Search for the cell housing the specified text and yield its (X, Y) center coordinate. 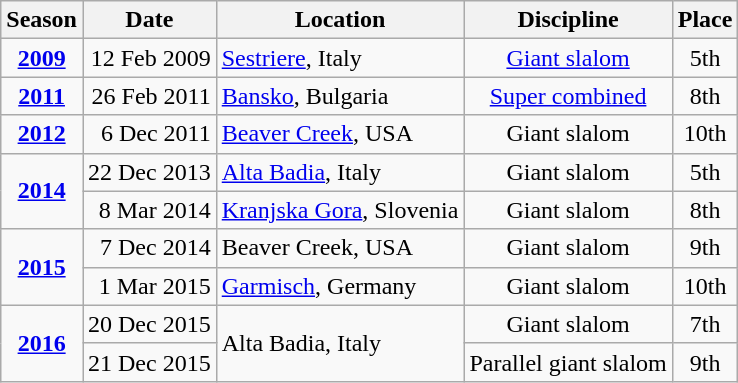
Bansko, Bulgaria (340, 96)
1 Mar 2015 (149, 286)
8 Mar 2014 (149, 210)
20 Dec 2015 (149, 324)
Location (340, 20)
Sestriere, Italy (340, 58)
2009 (42, 58)
2016 (42, 343)
Place (705, 20)
21 Dec 2015 (149, 362)
22 Dec 2013 (149, 172)
Garmisch, Germany (340, 286)
6 Dec 2011 (149, 134)
Date (149, 20)
26 Feb 2011 (149, 96)
Super combined (568, 96)
Discipline (568, 20)
7 Dec 2014 (149, 248)
2014 (42, 191)
Season (42, 20)
12 Feb 2009 (149, 58)
Kranjska Gora, Slovenia (340, 210)
Parallel giant slalom (568, 362)
2011 (42, 96)
2015 (42, 267)
2012 (42, 134)
7th (705, 324)
